Search for the cell housing the specified text and yield its [x, y] center coordinate. 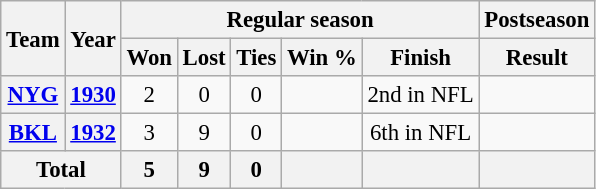
Won [149, 58]
6th in NFL [420, 133]
1932 [93, 133]
Result [537, 58]
Regular season [300, 20]
Postseason [537, 20]
Win % [322, 58]
NYG [33, 95]
BKL [33, 133]
Lost [204, 58]
Total [61, 170]
5 [149, 170]
Finish [420, 58]
2nd in NFL [420, 95]
Ties [256, 58]
1930 [93, 95]
3 [149, 133]
2 [149, 95]
Team [33, 38]
Year [93, 38]
